Locate the cell with the specified text and output its (X, Y) center coordinate. 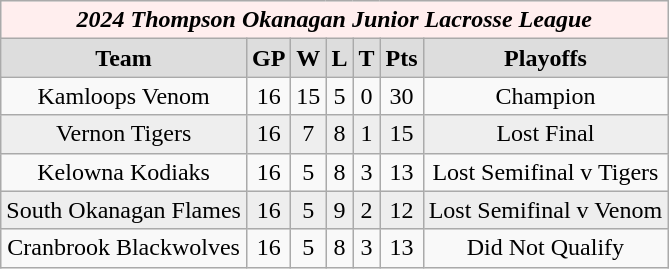
Team (124, 58)
7 (308, 134)
GP (268, 58)
L (340, 58)
Did Not Qualify (546, 248)
Playoffs (546, 58)
Pts (402, 58)
2024 Thompson Okanagan Junior Lacrosse League (334, 20)
9 (340, 210)
Lost Semifinal v Tigers (546, 172)
Kelowna Kodiaks (124, 172)
Cranbrook Blackwolves (124, 248)
T (366, 58)
Lost Semifinal v Venom (546, 210)
W (308, 58)
0 (366, 96)
1 (366, 134)
Lost Final (546, 134)
2 (366, 210)
Vernon Tigers (124, 134)
Champion (546, 96)
12 (402, 210)
30 (402, 96)
South Okanagan Flames (124, 210)
Kamloops Venom (124, 96)
